From the cell containing the given text, extract its center point as [x, y] coordinate. 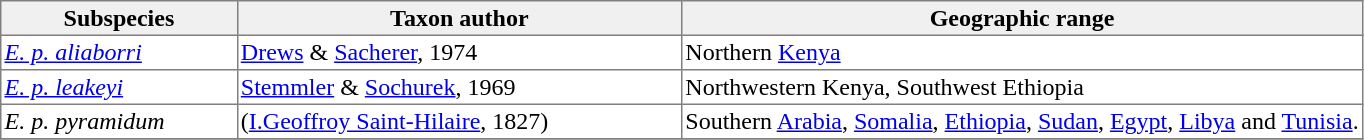
Taxon author [459, 18]
Stemmler & Sochurek, 1969 [459, 87]
Northwestern Kenya, Southwest Ethiopia [1022, 87]
Subspecies [119, 18]
Southern Arabia, Somalia, Ethiopia, Sudan, Egypt, Libya and Tunisia. [1022, 121]
(I.Geoffroy Saint-Hilaire, 1827) [459, 121]
E. p. aliaborri [119, 52]
E. p. pyramidum [119, 121]
Northern Kenya [1022, 52]
Drews & Sacherer, 1974 [459, 52]
Geographic range [1022, 18]
E. p. leakeyi [119, 87]
